Output the [X, Y] coordinate of the center of the cell containing the given text.  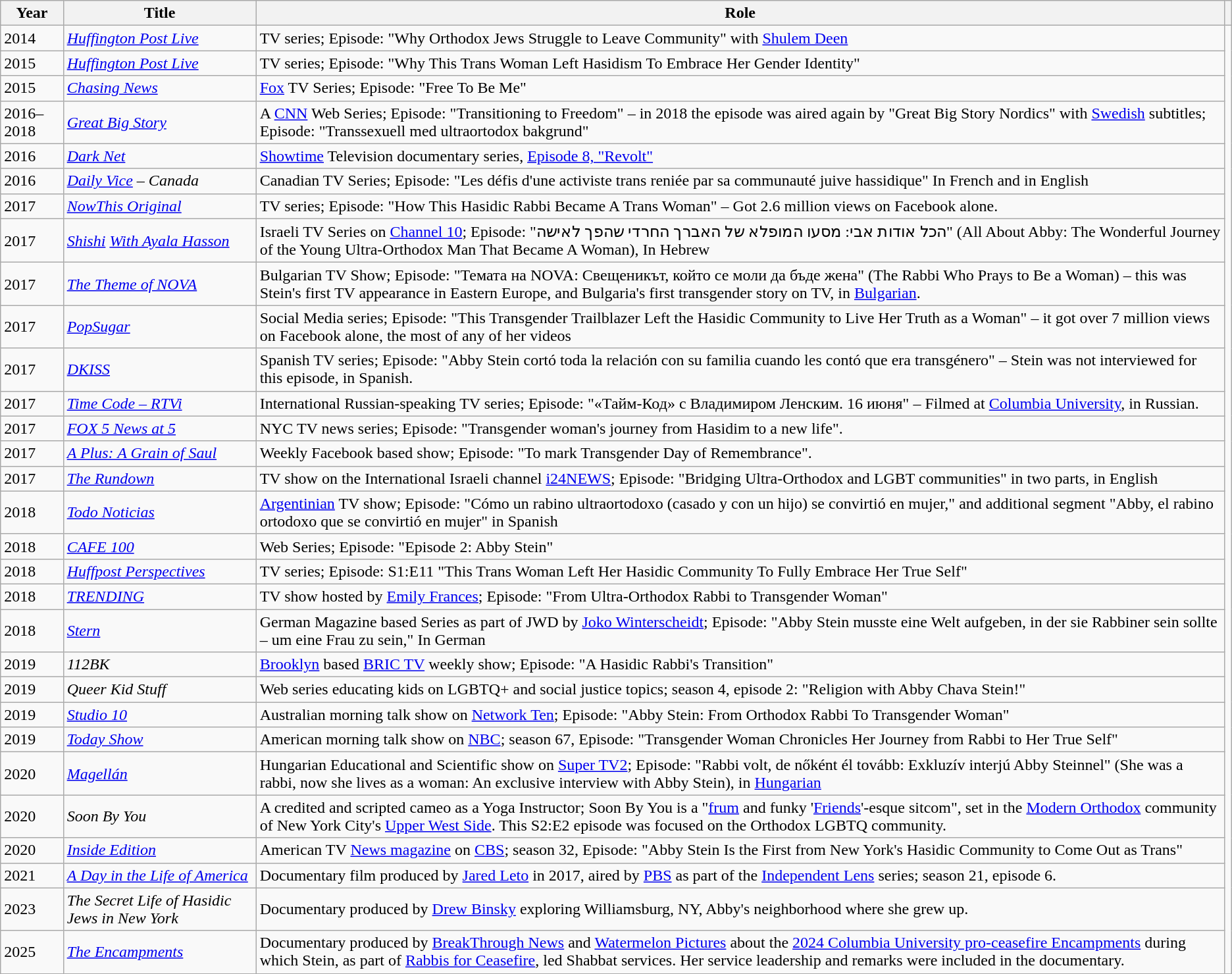
TV series; Episode: S1:E11 "This Trans Woman Left Her Hasidic Community To Fully Embrace Her True Self" [740, 571]
Year [32, 13]
A Day in the Life of America [159, 875]
2014 [32, 38]
Title [159, 13]
A Plus: A Grain of Saul [159, 453]
Australian morning talk show on Network Ten; Episode: "Abby Stein: From Orthodox Rabbi To Transgender Woman" [740, 715]
CAFE 100 [159, 546]
Web Series; Episode: "Episode 2: Abby Stein" [740, 546]
Daily Vice – Canada [159, 181]
Documentary produced by Drew Binsky exploring Williamsburg, NY, Abby's neighborhood where she grew up. [740, 910]
FOX 5 News at 5 [159, 428]
Magellán [159, 774]
Soon By You [159, 816]
2023 [32, 910]
DKISS [159, 370]
The Rundown [159, 478]
American morning talk show on NBC; season 67, Episode: "Transgender Woman Chronicles Her Journey from Rabbi to Her True Self" [740, 740]
2016–2018 [32, 122]
Web series educating kids on LGBTQ+ and social justice topics; season 4, episode 2: "Religion with Abby Chava Stein!" [740, 690]
2021 [32, 875]
NowThis Original [159, 206]
Dark Net [159, 156]
Great Big Story [159, 122]
Documentary film produced by Jared Leto in 2017, aired by PBS as part of the Independent Lens series; season 21, episode 6. [740, 875]
Chasing News [159, 88]
Studio 10 [159, 715]
Role [740, 13]
TV series; Episode: "Why Orthodox Jews Struggle to Leave Community" with Shulem Deen [740, 38]
The Secret Life of Hasidic Jews in New York [159, 910]
Stern [159, 630]
Shishi With Ayala Hasson [159, 241]
PopSugar [159, 326]
TV series; Episode: "Why This Trans Woman Left Hasidism To Embrace Her Gender Identity" [740, 63]
Todo Noticias [159, 512]
The Theme of NOVA [159, 284]
Canadian TV Series; Episode: "Les défis d'une activiste trans reniée par sa communauté juive hassidique" In French and in English [740, 181]
TV show on the International Israeli channel i24NEWS; Episode: "Bridging Ultra-Orthodox and LGBT communities" in two parts, in English [740, 478]
American TV News magazine on CBS; season 32, Episode: "Abby Stein Is the First from New York's Hasidic Community to Come Out as Trans" [740, 850]
Brooklyn based BRIC TV weekly show; Episode: "A Hasidic Rabbi's Transition" [740, 665]
International Russian-speaking TV series; Episode: "«Тайм-Код» с Владимиром Ленским. 16 июня" – Filmed at Columbia University, in Russian. [740, 403]
112BK [159, 665]
Huffpost Perspectives [159, 571]
2025 [32, 952]
TV show hosted by Emily Frances; Episode: "From Ultra-Orthodox Rabbi to Transgender Woman" [740, 596]
NYC TV news series; Episode: "Transgender woman's journey from Hasidim to a new life". [740, 428]
Fox TV Series; Episode: "Free To Be Me" [740, 88]
Inside Edition [159, 850]
Queer Kid Stuff [159, 690]
Showtime Television documentary series, Episode 8, "Revolt" [740, 156]
TV series; Episode: "How This Hasidic Rabbi Became A Trans Woman" – Got 2.6 million views on Facebook alone. [740, 206]
TRENDING [159, 596]
Time Code – RTVi [159, 403]
The Encampments [159, 952]
Today Show [159, 740]
Weekly Facebook based show; Episode: "To mark Transgender Day of Remembrance". [740, 453]
